Detect which cell encompasses the target text, then output its [x, y] center coordinate. 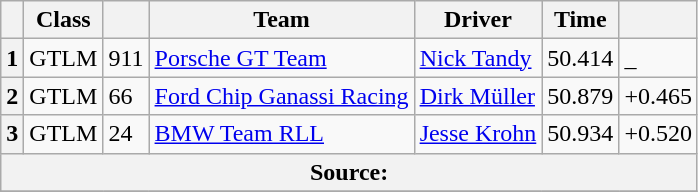
3 [12, 134]
BMW Team RLL [282, 134]
Nick Tandy [478, 58]
50.879 [580, 96]
911 [126, 58]
24 [126, 134]
Driver [478, 20]
2 [12, 96]
Porsche GT Team [282, 58]
50.414 [580, 58]
+0.465 [658, 96]
66 [126, 96]
_ [658, 58]
50.934 [580, 134]
Jesse Krohn [478, 134]
Team [282, 20]
1 [12, 58]
Time [580, 20]
Source: [350, 172]
Dirk Müller [478, 96]
+0.520 [658, 134]
Class [64, 20]
Ford Chip Ganassi Racing [282, 96]
